Output the (X, Y) coordinate of the center of the cell containing the given text.  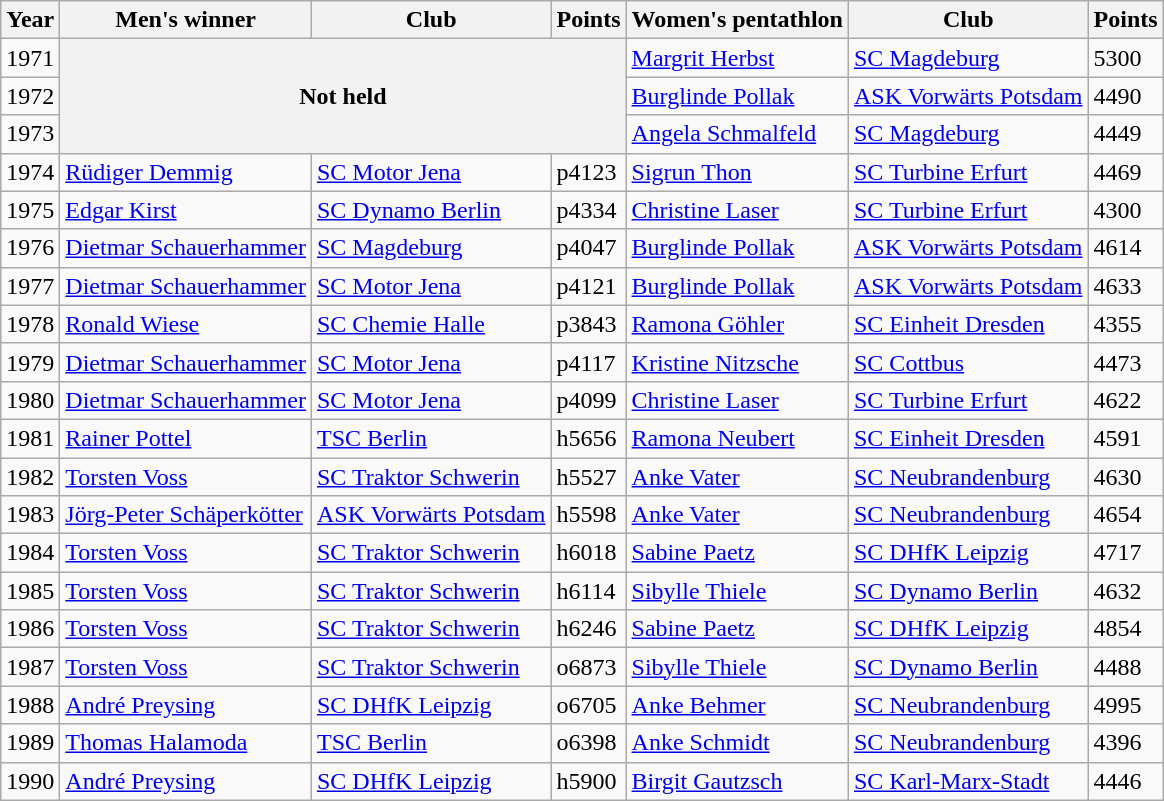
4854 (1126, 629)
4591 (1126, 438)
Kristine Nitzsche (737, 362)
4654 (1126, 515)
h6246 (588, 629)
1989 (30, 743)
1974 (30, 172)
1982 (30, 477)
4632 (1126, 591)
p4099 (588, 400)
Edgar Kirst (186, 210)
1984 (30, 553)
4355 (1126, 324)
1976 (30, 248)
Angela Schmalfeld (737, 134)
o6873 (588, 667)
4449 (1126, 134)
4469 (1126, 172)
h6114 (588, 591)
Thomas Halamoda (186, 743)
p3843 (588, 324)
1973 (30, 134)
4717 (1126, 553)
p4123 (588, 172)
1977 (30, 286)
SC Cottbus (968, 362)
1983 (30, 515)
Not held (343, 96)
4446 (1126, 781)
Rüdiger Demmig (186, 172)
h5598 (588, 515)
p4334 (588, 210)
Men's winner (186, 20)
1975 (30, 210)
4488 (1126, 667)
1981 (30, 438)
1985 (30, 591)
1972 (30, 96)
4396 (1126, 743)
Rainer Pottel (186, 438)
Jörg-Peter Schäperkötter (186, 515)
Ramona Neubert (737, 438)
Anke Schmidt (737, 743)
h5900 (588, 781)
p4047 (588, 248)
Women's pentathlon (737, 20)
o6705 (588, 705)
Margrit Herbst (737, 58)
1980 (30, 400)
1971 (30, 58)
Ramona Göhler (737, 324)
1986 (30, 629)
1979 (30, 362)
o6398 (588, 743)
1978 (30, 324)
Sigrun Thon (737, 172)
4614 (1126, 248)
4630 (1126, 477)
5300 (1126, 58)
Ronald Wiese (186, 324)
Anke Behmer (737, 705)
1987 (30, 667)
1988 (30, 705)
h5527 (588, 477)
p4121 (588, 286)
SC Chemie Halle (431, 324)
1990 (30, 781)
4622 (1126, 400)
h5656 (588, 438)
h6018 (588, 553)
4490 (1126, 96)
Year (30, 20)
Birgit Gautzsch (737, 781)
p4117 (588, 362)
SC Karl-Marx-Stadt (968, 781)
4633 (1126, 286)
4995 (1126, 705)
4473 (1126, 362)
4300 (1126, 210)
